Scan for the cell matching the given text and deliver its (x, y) coordinate at center. 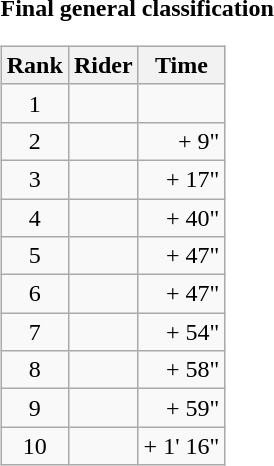
+ 1' 16" (182, 446)
+ 54" (182, 332)
+ 58" (182, 370)
+ 9" (182, 141)
5 (34, 256)
8 (34, 370)
+ 59" (182, 408)
+ 17" (182, 179)
6 (34, 294)
10 (34, 446)
Time (182, 65)
2 (34, 141)
+ 40" (182, 217)
9 (34, 408)
Rank (34, 65)
7 (34, 332)
3 (34, 179)
Rider (103, 65)
4 (34, 217)
1 (34, 103)
